Capture the cell that displays the provided text and extract its (x, y) central coordinate. 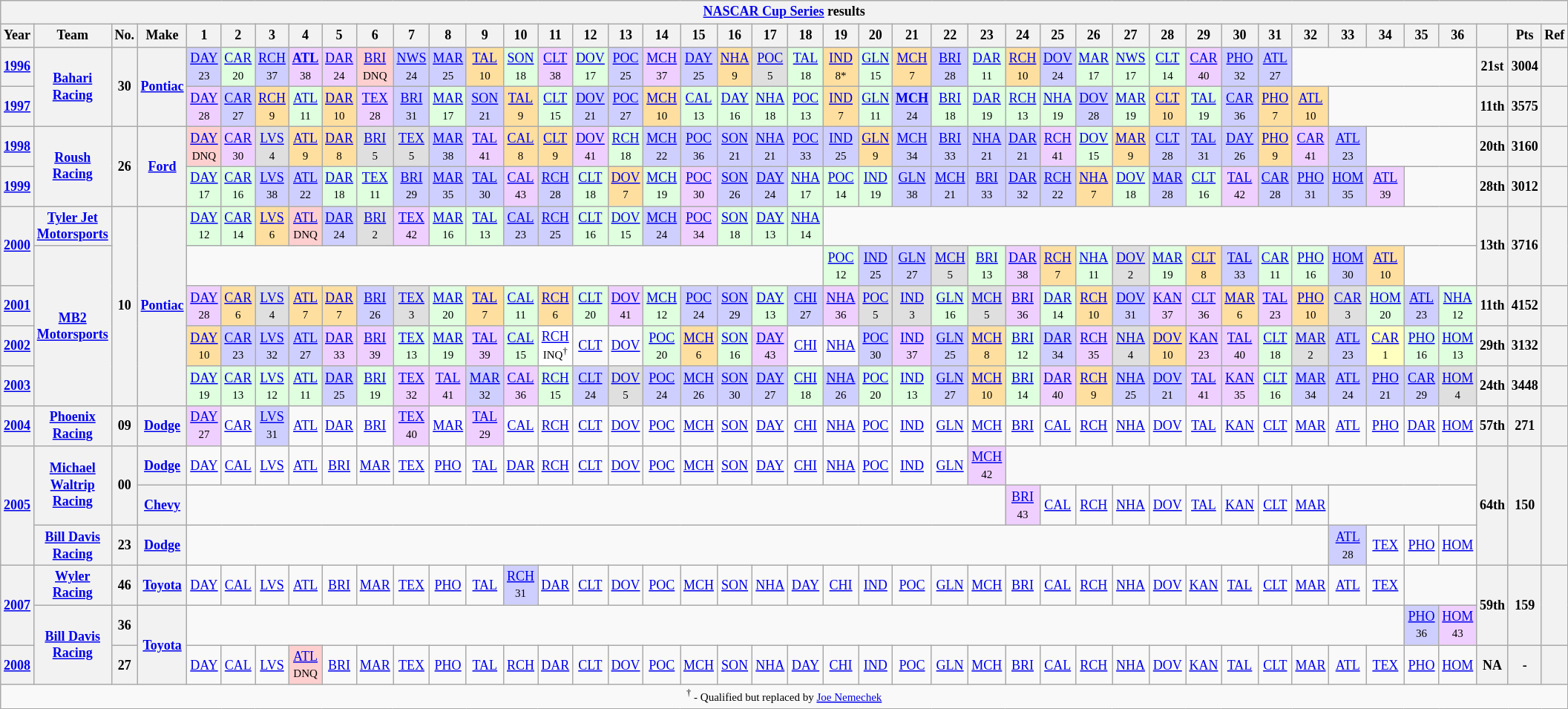
DAR11 (987, 67)
PHO36 (1422, 625)
NHA11 (1094, 266)
LVS38 (272, 186)
NHA4 (1131, 346)
IND8* (841, 67)
RCH28 (555, 186)
14 (662, 36)
MAR2 (1311, 346)
CAR20 (238, 67)
HOM13 (1457, 346)
TAL33 (1240, 266)
PHO7 (1275, 107)
21 (913, 36)
BRI18 (950, 107)
2007 (18, 604)
BRI12 (1023, 346)
MAR38 (448, 146)
LVS12 (272, 386)
DOV24 (1057, 67)
DAR7 (340, 306)
DOV18 (1131, 186)
159 (1524, 604)
KAN23 (1204, 346)
DAY16 (735, 107)
HOM4 (1457, 386)
46 (125, 585)
PHO32 (1240, 67)
TEX40 (411, 426)
BRI5 (375, 146)
DAR40 (1057, 386)
GLN38 (913, 186)
PHO31 (1311, 186)
LVS6 (272, 226)
64th (1493, 505)
1 (204, 36)
22 (950, 36)
34 (1386, 36)
29 (1204, 36)
3132 (1524, 346)
MAR16 (448, 226)
28 (1167, 36)
24th (1493, 386)
TEX32 (411, 386)
Michael Waltrip Racing (73, 486)
MCH26 (699, 386)
3 (272, 36)
3448 (1524, 386)
Year (18, 36)
CLT38 (555, 67)
ATL9 (305, 146)
DAY10 (204, 346)
NHA18 (770, 107)
3716 (1524, 246)
RCH18 (626, 146)
RCHINQ† (555, 346)
CLT24 (591, 386)
HOM20 (1386, 306)
TAL29 (485, 426)
TAL39 (485, 346)
CLT8 (1204, 266)
6 (375, 36)
1996 (18, 67)
CAL36 (521, 386)
MCH42 (987, 465)
Team (73, 36)
12 (591, 36)
CAR41 (1311, 146)
SON26 (735, 186)
TEX11 (375, 186)
NHA19 (1057, 107)
POC25 (626, 67)
BRI28 (950, 67)
MAR9 (1131, 146)
BRI36 (1023, 306)
ATL38 (305, 67)
CAR16 (238, 186)
TAL9 (521, 107)
IND7 (841, 107)
No. (125, 36)
4 (305, 36)
NHA36 (841, 306)
IND19 (876, 186)
PHO10 (1311, 306)
HOM30 (1348, 266)
POC27 (626, 107)
CHI27 (806, 306)
CAR30 (238, 146)
TAL30 (485, 186)
SON16 (735, 346)
4152 (1524, 306)
CAL13 (699, 107)
CLT10 (1167, 107)
BRI31 (411, 107)
CLT36 (1204, 306)
CAR36 (1240, 107)
GLN16 (950, 306)
2000 (18, 246)
BRI2 (375, 226)
Ford (162, 166)
MAR6 (1240, 306)
RCH35 (1094, 346)
DAR21 (1023, 146)
3575 (1524, 107)
DAR14 (1057, 306)
MCH37 (662, 67)
TEX3 (411, 306)
ATL24 (1348, 386)
2003 (18, 386)
CAR13 (238, 386)
ATL39 (1386, 186)
NHA12 (1457, 306)
GLN15 (876, 67)
BRI43 (1023, 506)
25 (1057, 36)
NHA25 (1131, 386)
DOV5 (626, 386)
TEX42 (411, 226)
TEX5 (411, 146)
8 (448, 36)
17 (770, 36)
BRI14 (1023, 386)
BRI39 (375, 346)
CHI18 (806, 386)
POC12 (841, 266)
150 (1524, 505)
CAL11 (521, 306)
9 (485, 36)
Roush Racing (73, 166)
CAR (238, 426)
3004 (1524, 67)
16 (735, 36)
† - Qualified but replaced by Joe Nemechek (784, 696)
13th (1493, 246)
TAL19 (1204, 107)
28th (1493, 186)
2001 (18, 306)
MAR35 (448, 186)
NHA26 (841, 386)
DAYDNQ (204, 146)
DAY12 (204, 226)
3160 (1524, 146)
DAY23 (204, 67)
MCH6 (699, 346)
Pts (1524, 36)
NHA9 (735, 67)
Tyler Jet Motorsports (73, 226)
MAR25 (448, 67)
1999 (18, 186)
CLT20 (591, 306)
DOV7 (626, 186)
DAR25 (340, 386)
POC36 (699, 146)
57th (1493, 426)
BRI19 (375, 386)
MCH34 (913, 146)
DAR19 (987, 107)
DAY17 (204, 186)
PHO21 (1386, 386)
MAR34 (1311, 386)
NHA7 (1094, 186)
CAL43 (521, 186)
RCH13 (1023, 107)
RCH6 (555, 306)
21st (1493, 67)
TEX28 (375, 107)
RCH41 (1057, 146)
HOM43 (1457, 625)
ATL28 (1348, 546)
CAR23 (238, 346)
2005 (18, 505)
TAL10 (485, 67)
Phoenix Racing (73, 426)
DAR8 (340, 146)
IND13 (913, 386)
BRI26 (375, 306)
CLT14 (1167, 67)
CAR27 (238, 107)
DAR18 (340, 186)
RCH31 (521, 585)
SON29 (735, 306)
CAL15 (521, 346)
Wyler Racing (73, 585)
NWS17 (1131, 67)
TAL42 (1240, 186)
2 (238, 36)
DAY26 (1240, 146)
RCH7 (1057, 266)
DAY24 (770, 186)
DAY25 (699, 67)
1997 (18, 107)
09 (125, 426)
CAR40 (1204, 67)
CAR11 (1275, 266)
TAL23 (1275, 306)
271 (1524, 426)
15 (699, 36)
MAR32 (485, 386)
2004 (18, 426)
POC34 (699, 226)
SON30 (735, 386)
RCH25 (555, 226)
DOV28 (1094, 107)
11 (555, 36)
DAY43 (770, 346)
19 (841, 36)
ATL7 (305, 306)
7 (411, 36)
Ref (1555, 36)
2002 (18, 346)
2008 (18, 665)
POC13 (806, 107)
DAR33 (340, 346)
CLT9 (555, 146)
5 (340, 36)
CAR29 (1422, 386)
PHO9 (1275, 146)
DOV10 (1167, 346)
CLT15 (555, 107)
MCH7 (913, 67)
TAL18 (806, 67)
DAR34 (1057, 346)
Chevy (162, 506)
Make (162, 36)
LVS31 (272, 426)
LVS32 (272, 346)
59th (1493, 604)
MCH19 (662, 186)
GLN9 (876, 146)
RCH37 (272, 67)
MCH21 (950, 186)
BRI29 (411, 186)
CAR1 (1386, 346)
DOV17 (591, 67)
24 (1023, 36)
CAR6 (238, 306)
TAL7 (485, 306)
NHA17 (806, 186)
MAR20 (448, 306)
NWS24 (411, 67)
CAR3 (1348, 306)
CAL23 (521, 226)
TEX13 (411, 346)
- (1524, 665)
HOM35 (1348, 186)
DAR10 (340, 107)
MCH8 (987, 346)
1998 (18, 146)
20 (876, 36)
20th (1493, 146)
BRI13 (987, 266)
35 (1422, 36)
RCH15 (555, 386)
13 (626, 36)
CAR28 (1275, 186)
MCH12 (662, 306)
32 (1311, 36)
31 (1275, 36)
RCH22 (1057, 186)
TAL13 (485, 226)
3012 (1524, 186)
BRIDNQ (375, 67)
DAR38 (1023, 266)
DOV2 (1131, 266)
00 (125, 486)
CAR14 (238, 226)
DAR32 (1023, 186)
CAL8 (521, 146)
33 (1348, 36)
NA (1493, 665)
IND3 (913, 306)
18 (806, 36)
29th (1493, 346)
TAL31 (1204, 146)
TAL40 (1240, 346)
MCH22 (662, 146)
KAN37 (1167, 306)
MAR28 (1167, 186)
IND37 (913, 346)
DAY19 (204, 386)
GLN25 (950, 346)
Bahari Racing (73, 86)
MB2 Motorsports (73, 325)
CLT28 (1167, 146)
NASCAR Cup Series results (784, 12)
POC14 (841, 186)
DOV31 (1131, 306)
ATL22 (305, 186)
POC33 (806, 146)
GLN11 (876, 107)
NHA14 (806, 226)
KAN35 (1240, 386)
